Locate the cell with the specified text and output its [X, Y] center coordinate. 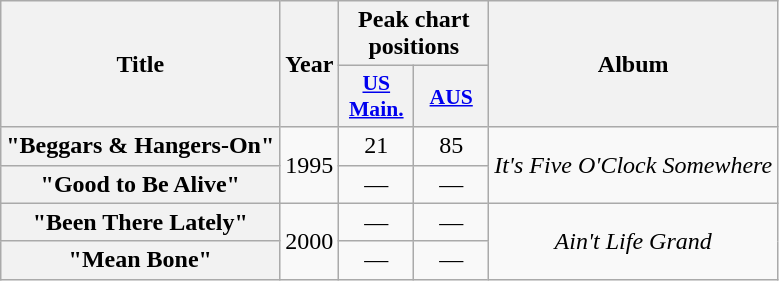
"Been There Lately" [140, 222]
1995 [310, 165]
"Mean Bone" [140, 260]
Peak chart positions [414, 34]
Album [634, 64]
Title [140, 64]
It's Five O'Clock Somewhere [634, 165]
85 [452, 146]
AUS [452, 96]
"Good to Be Alive" [140, 184]
"Beggars & Hangers-On" [140, 146]
Ain't Life Grand [634, 241]
2000 [310, 241]
21 [376, 146]
USMain. [376, 96]
Year [310, 64]
